Identify which cell holds the provided text, then report its (X, Y) central coordinate. 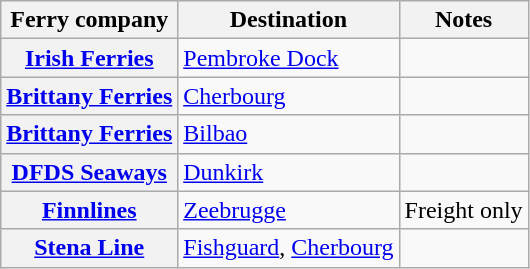
Freight only (464, 210)
Ferry company (90, 20)
DFDS Seaways (90, 172)
Destination (288, 20)
Zeebrugge (288, 210)
Pembroke Dock (288, 58)
Irish Ferries (90, 58)
Fishguard, Cherbourg (288, 248)
Notes (464, 20)
Finnlines (90, 210)
Bilbao (288, 134)
Cherbourg (288, 96)
Stena Line (90, 248)
Dunkirk (288, 172)
